Return [X, Y] of the center of cell containing provided text 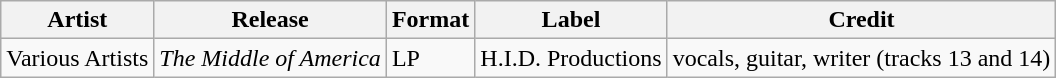
Artist [78, 20]
Release [270, 20]
The Middle of America [270, 58]
Various Artists [78, 58]
vocals, guitar, writer (tracks 13 and 14) [862, 58]
LP [430, 58]
Credit [862, 20]
H.I.D. Productions [571, 58]
Label [571, 20]
Format [430, 20]
